Identify which cell holds the provided text, then report its (X, Y) central coordinate. 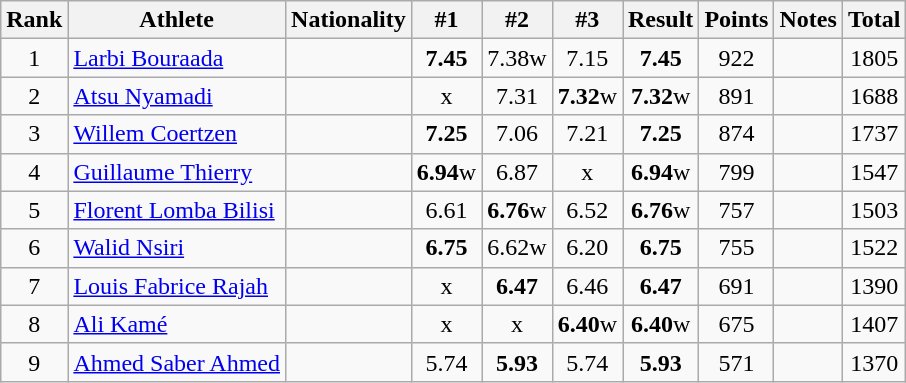
755 (736, 248)
799 (736, 172)
Florent Lomba Bilisi (177, 210)
Atsu Nyamadi (177, 96)
7.21 (587, 134)
9 (34, 362)
5 (34, 210)
6.46 (587, 286)
Total (874, 20)
874 (736, 134)
Walid Nsiri (177, 248)
675 (736, 324)
Notes (808, 20)
#1 (446, 20)
7.06 (517, 134)
1390 (874, 286)
1407 (874, 324)
Result (660, 20)
1547 (874, 172)
1805 (874, 58)
1370 (874, 362)
Louis Fabrice Rajah (177, 286)
891 (736, 96)
2 (34, 96)
1503 (874, 210)
1688 (874, 96)
691 (736, 286)
Ali Kamé (177, 324)
7 (34, 286)
Larbi Bouraada (177, 58)
4 (34, 172)
Points (736, 20)
1 (34, 58)
Willem Coertzen (177, 134)
7.15 (587, 58)
Athlete (177, 20)
6 (34, 248)
1522 (874, 248)
3 (34, 134)
#3 (587, 20)
922 (736, 58)
1737 (874, 134)
Guillaume Thierry (177, 172)
Rank (34, 20)
571 (736, 362)
6.61 (446, 210)
6.62w (517, 248)
6.87 (517, 172)
Nationality (349, 20)
6.52 (587, 210)
6.20 (587, 248)
757 (736, 210)
#2 (517, 20)
7.31 (517, 96)
7.38w (517, 58)
8 (34, 324)
Ahmed Saber Ahmed (177, 362)
